Pinpoint the cell where the given text exists, returning its [X, Y] midpoint coordinate. 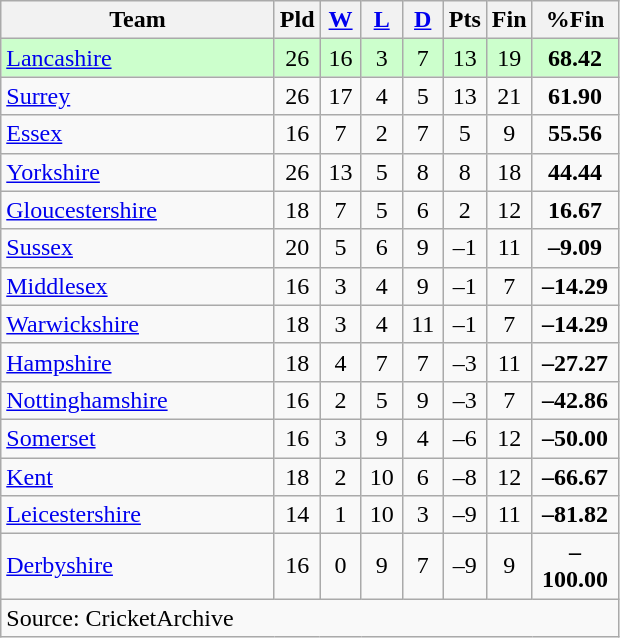
Leicestershire [138, 515]
Team [138, 20]
0 [340, 566]
1 [340, 515]
Nottinghamshire [138, 400]
W [340, 20]
55.56 [575, 134]
Warwickshire [138, 324]
–50.00 [575, 438]
L [382, 20]
Sussex [138, 248]
Essex [138, 134]
61.90 [575, 96]
Gloucestershire [138, 210]
Pts [464, 20]
–8 [464, 477]
Yorkshire [138, 172]
Pld [297, 20]
–100.00 [575, 566]
20 [297, 248]
68.42 [575, 58]
D [422, 20]
Derbyshire [138, 566]
16.67 [575, 210]
Somerset [138, 438]
–9.09 [575, 248]
Middlesex [138, 286]
–42.86 [575, 400]
19 [509, 58]
–81.82 [575, 515]
Kent [138, 477]
–6 [464, 438]
Source: CricketArchive [310, 618]
–27.27 [575, 362]
44.44 [575, 172]
17 [340, 96]
–66.67 [575, 477]
%Fin [575, 20]
Surrey [138, 96]
Fin [509, 20]
14 [297, 515]
21 [509, 96]
Lancashire [138, 58]
Hampshire [138, 362]
